Return the [x, y] coordinate for the center point of the cell that contains the specified text.  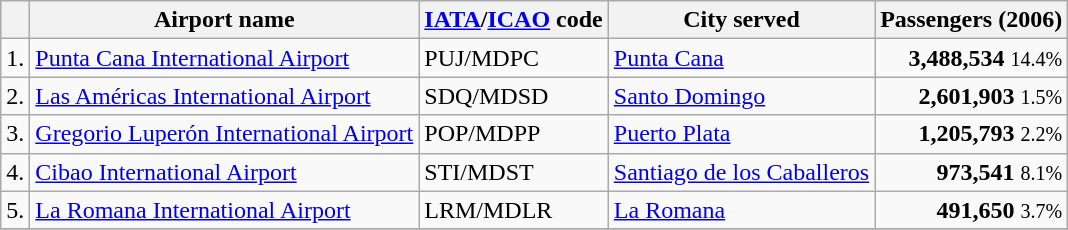
491,650 3.7% [972, 210]
Punta Cana [741, 58]
3. [16, 134]
LRM/MDLR [514, 210]
4. [16, 172]
Gregorio Luperón International Airport [224, 134]
STI/MDST [514, 172]
IATA/ICAO code [514, 20]
Santiago de los Caballeros [741, 172]
973,541 8.1% [972, 172]
SDQ/MDSD [514, 96]
La Romana International Airport [224, 210]
Puerto Plata [741, 134]
La Romana [741, 210]
POP/MDPP [514, 134]
Cibao International Airport [224, 172]
2,601,903 1.5% [972, 96]
Passengers (2006) [972, 20]
Las Américas International Airport [224, 96]
1. [16, 58]
PUJ/MDPC [514, 58]
1,205,793 2.2% [972, 134]
Santo Domingo [741, 96]
3,488,534 14.4% [972, 58]
City served [741, 20]
5. [16, 210]
2. [16, 96]
Airport name [224, 20]
Punta Cana International Airport [224, 58]
